Extract the (X, Y) coordinate from the center of the cell holding the provided text.  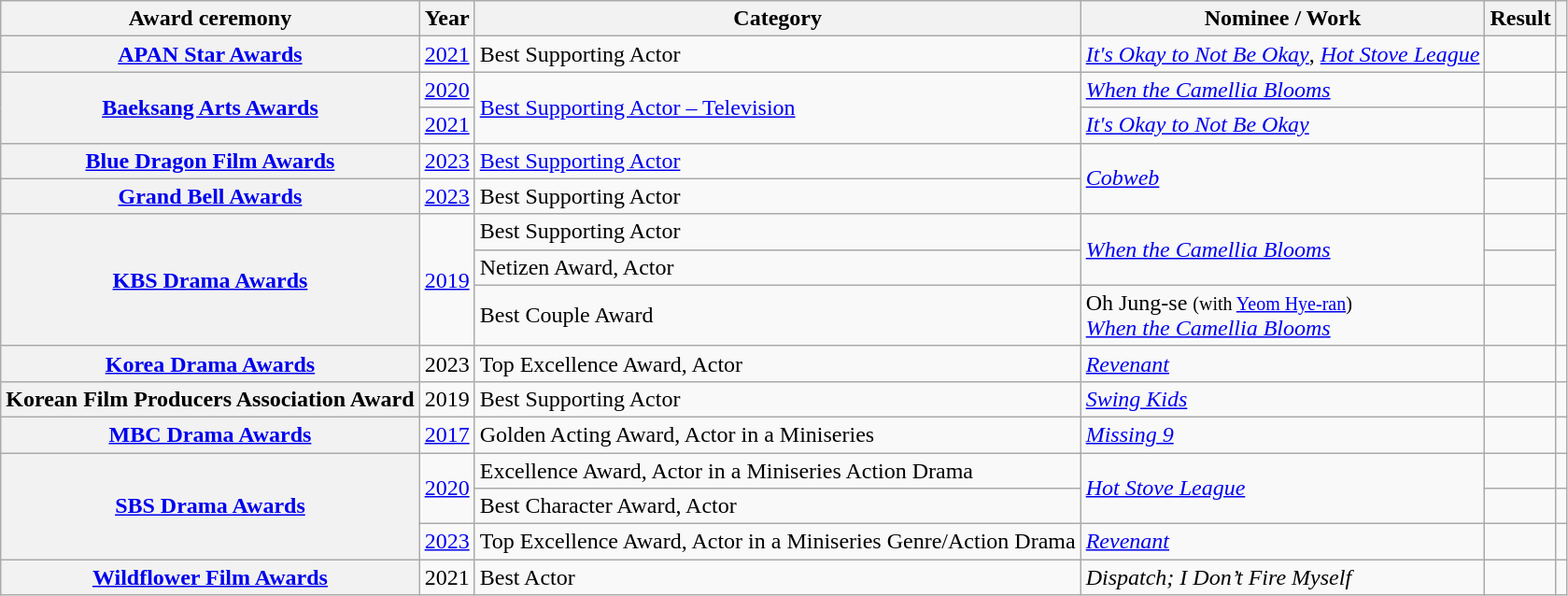
It's Okay to Not Be Okay, Hot Stove League (1283, 54)
Oh Jung-se (with Yeom Hye-ran)When the Camellia Blooms (1283, 316)
Best Actor (777, 577)
Best Character Award, Actor (777, 506)
Missing 9 (1283, 434)
Wildflower Film Awards (210, 577)
Best Supporting Actor – Television (777, 107)
Hot Stove League (1283, 488)
APAN Star Awards (210, 54)
SBS Drama Awards (210, 505)
Result (1520, 19)
It's Okay to Not Be Okay (1283, 125)
Category (777, 19)
KBS Drama Awards (210, 280)
Excellence Award, Actor in a Miniseries Action Drama (777, 470)
2017 (446, 434)
Cobweb (1283, 178)
Grand Bell Awards (210, 196)
Swing Kids (1283, 399)
Dispatch; I Don’t Fire Myself (1283, 577)
Korea Drama Awards (210, 363)
Top Excellence Award, Actor in a Miniseries Genre/Action Drama (777, 542)
Nominee / Work (1283, 19)
Golden Acting Award, Actor in a Miniseries (777, 434)
Korean Film Producers Association Award (210, 399)
Award ceremony (210, 19)
Blue Dragon Film Awards (210, 161)
Baeksang Arts Awards (210, 107)
Year (446, 19)
Best Couple Award (777, 316)
Netizen Award, Actor (777, 267)
MBC Drama Awards (210, 434)
Top Excellence Award, Actor (777, 363)
